Return [X, Y] of the center of cell containing provided text 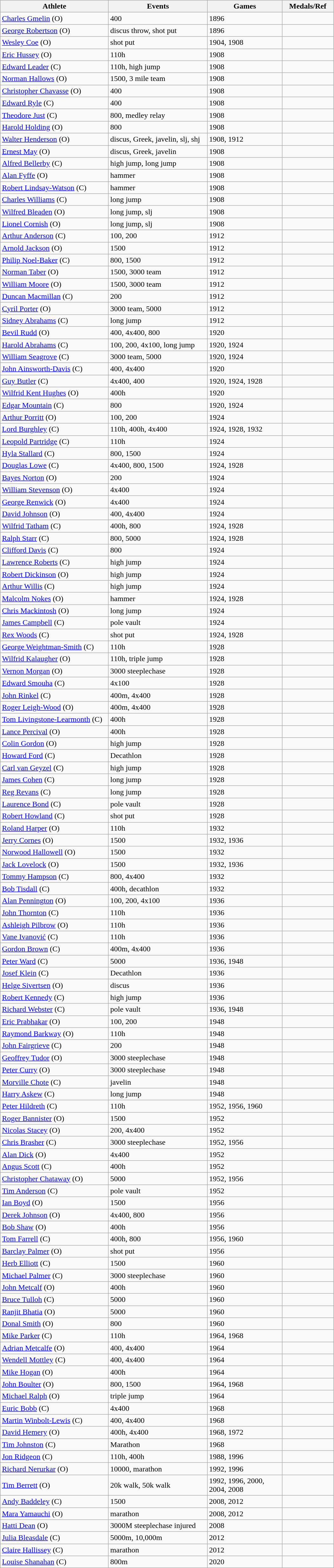
Lionel Cornish (O) [55, 224]
javelin [158, 1082]
George Robertson (O) [55, 30]
Richard Webster (C) [55, 1009]
Bob Shaw (O) [55, 1227]
Lance Percival (O) [55, 731]
Harold Holding (O) [55, 127]
Alan Fyffe (O) [55, 176]
Sidney Abrahams (C) [55, 320]
John Boulter (O) [55, 1384]
100, 200, 4x100 [158, 901]
Arthur Willis (C) [55, 586]
Duncan Macmillan (C) [55, 296]
1924, 1928, 1932 [245, 429]
Norman Hallows (O) [55, 79]
Morville Chote (C) [55, 1082]
Tim Johnston (C) [55, 1444]
Colin Gordon (O) [55, 744]
Julia Bleasdale (C) [55, 1538]
discus [158, 985]
2020 [245, 1562]
Charles Williams (C) [55, 200]
1908, 1912 [245, 139]
Marathon [158, 1444]
110h, 400h [158, 1457]
Jerry Cornes (O) [55, 840]
discus throw, shot put [158, 30]
Robert Lindsay-Watson (C) [55, 188]
Ernest May (O) [55, 151]
4x400, 400 [158, 381]
Christopher Chavasse (O) [55, 91]
200, 4x400 [158, 1130]
Lawrence Roberts (C) [55, 562]
Richard Nerurkar (O) [55, 1469]
800, 4x400 [158, 876]
Ashleigh Pilbrow (O) [55, 925]
Wilfrid Kent Hughes (O) [55, 393]
Tom Livingstone-Learmonth (C) [55, 719]
Cyril Porter (O) [55, 308]
1904, 1908 [245, 43]
Donal Smith (O) [55, 1324]
Events [158, 6]
Norman Taber (O) [55, 272]
Carl van Geyzel (C) [55, 768]
400h, decathlon [158, 888]
Adrian Metcalfe (O) [55, 1348]
David Johnson (O) [55, 514]
Robert Kennedy (C) [55, 997]
Nicolas Stacey (O) [55, 1130]
4x400, 800, 1500 [158, 466]
5000m, 10,000m [158, 1538]
James Cohen (C) [55, 780]
Harold Abrahams (C) [55, 345]
Rex Woods (C) [55, 635]
Roland Harper (O) [55, 828]
John Rinkel (C) [55, 695]
John Ainsworth-Davis (C) [55, 369]
Arthur Anderson (C) [55, 236]
Jon Ridgeon (C) [55, 1457]
triple jump [158, 1396]
Herb Elliott (C) [55, 1263]
Roger Bannister (O) [55, 1118]
Wesley Coe (O) [55, 43]
Ralph Starr (C) [55, 538]
800, 5000 [158, 538]
John Metcalf (O) [55, 1287]
Josef Klein (C) [55, 973]
Ranjit Bhatia (O) [55, 1312]
Clifford Davis (C) [55, 550]
Chris Brasher (C) [55, 1142]
Tim Berrett (O) [55, 1485]
Edward Smouha (C) [55, 683]
George Weightman-Smith (C) [55, 647]
2008 [245, 1526]
100, 200, 4x100, long jump [158, 345]
Mara Yamauchi (O) [55, 1514]
Bob Tisdall (C) [55, 888]
Edward Ryle (C) [55, 103]
Vernon Morgan (O) [55, 671]
1956, 1960 [245, 1239]
Robert Dickinson (O) [55, 574]
4x100 [158, 683]
Raymond Barkway (O) [55, 1034]
400h, 4x400 [158, 1432]
Louise Shanahan (C) [55, 1562]
Alan Pennington (O) [55, 901]
110h, 400h, 4x400 [158, 429]
1952, 1956, 1960 [245, 1106]
David Hemery (O) [55, 1432]
Bayes Norton (O) [55, 478]
Bruce Tulloh (C) [55, 1299]
Angus Scott (C) [55, 1167]
Wilfrid Kalaugher (O) [55, 659]
Mike Hogan (O) [55, 1372]
Laurence Bond (C) [55, 804]
Howard Ford (C) [55, 756]
Tommy Hampson (C) [55, 876]
Michael Palmer (C) [55, 1275]
3000M steeplechase injured [158, 1526]
Wilfrid Tatham (C) [55, 526]
1992, 1996 [245, 1469]
Ian Boyd (O) [55, 1203]
James Campbell (C) [55, 623]
Geoffrey Tudor (O) [55, 1058]
1988, 1996 [245, 1457]
Barclay Palmer (O) [55, 1251]
Claire Hallissey (C) [55, 1550]
1992, 1996, 2000, 2004, 2008 [245, 1485]
Eric Prabhakar (O) [55, 1022]
Tom Farrell (C) [55, 1239]
Norwood Hallowell (O) [55, 852]
Peter Hildreth (C) [55, 1106]
Charles Gmelin (O) [55, 18]
Games [245, 6]
Mike Parker (C) [55, 1336]
Christopher Chataway (O) [55, 1179]
discus, Greek, javelin [158, 151]
Martin Winbolt-Lewis (C) [55, 1420]
400, 4x400, 800 [158, 332]
800m [158, 1562]
Malcolm Nokes (O) [55, 599]
William Seagrove (C) [55, 357]
Roger Leigh-Wood (O) [55, 707]
Peter Curry (O) [55, 1070]
William Stevenson (O) [55, 490]
John Thornton (C) [55, 913]
Theodore Just (C) [55, 115]
Athlete [55, 6]
Leopold Partridge (C) [55, 441]
Wendell Mottley (C) [55, 1360]
Eric Hussey (O) [55, 55]
George Renwick (O) [55, 502]
Peter Ward (C) [55, 961]
Gordon Brown (C) [55, 949]
Chris Mackintosh (O) [55, 611]
Douglas Lowe (C) [55, 466]
Arthur Porritt (O) [55, 417]
110h, high jump [158, 67]
800, medley relay [158, 115]
Michael Ralph (O) [55, 1396]
Andy Baddeley (C) [55, 1501]
high jump, long jump [158, 164]
Alfred Bellerby (C) [55, 164]
1968, 1972 [245, 1432]
1500, 3 mile team [158, 79]
20k walk, 50k walk [158, 1485]
10000, marathon [158, 1469]
Vane Ivanović (C) [55, 937]
Harry Askew (C) [55, 1094]
Philip Noel-Baker (C) [55, 260]
discus, Greek, javelin, slj, shj [158, 139]
Alan Dick (O) [55, 1155]
John Fairgrieve (C) [55, 1046]
Helge Sivertsen (O) [55, 985]
Hyla Stallard (C) [55, 453]
Walter Henderson (O) [55, 139]
Hatti Dean (O) [55, 1526]
Arnold Jackson (O) [55, 248]
Edward Leader (C) [55, 67]
Edgar Mountain (C) [55, 405]
Euric Bobb (C) [55, 1408]
Lord Burghley (C) [55, 429]
Wilfred Bleaden (O) [55, 212]
110h, triple jump [158, 659]
William Moore (O) [55, 284]
Robert Howland (C) [55, 816]
Jack Lovelock (O) [55, 864]
4x400, 800 [158, 1215]
1920, 1924, 1928 [245, 381]
Bevil Rudd (O) [55, 332]
Medals/Ref [308, 6]
Derek Johnson (O) [55, 1215]
Reg Revans (C) [55, 792]
Tim Anderson (C) [55, 1191]
Guy Butler (C) [55, 381]
